Locate the cell with the specified text and output its (x, y) center coordinate. 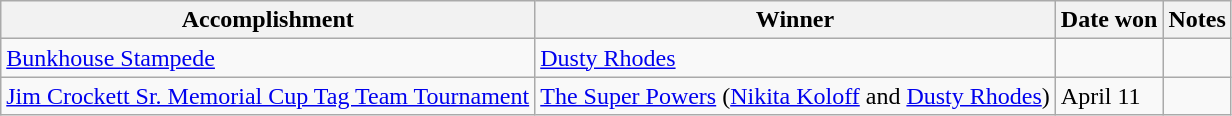
April 11 (1109, 96)
Dusty Rhodes (796, 58)
Date won (1109, 20)
The Super Powers (Nikita Koloff and Dusty Rhodes) (796, 96)
Bunkhouse Stampede (268, 58)
Winner (796, 20)
Jim Crockett Sr. Memorial Cup Tag Team Tournament (268, 96)
Accomplishment (268, 20)
Notes (1197, 20)
